Locate the cell with the specified text and output its [X, Y] center coordinate. 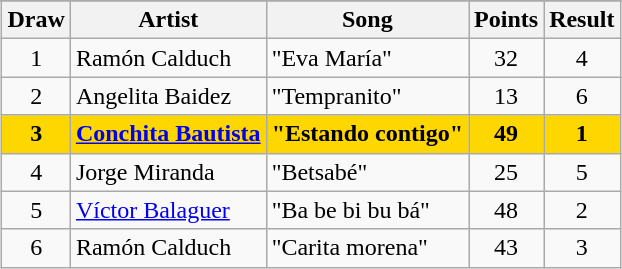
"Estando contigo" [367, 134]
Víctor Balaguer [168, 210]
25 [506, 172]
43 [506, 248]
13 [506, 96]
"Tempranito" [367, 96]
Song [367, 20]
32 [506, 58]
"Betsabé" [367, 172]
Draw [36, 20]
Result [582, 20]
"Carita morena" [367, 248]
Angelita Baidez [168, 96]
49 [506, 134]
Conchita Bautista [168, 134]
"Ba be bi bu bá" [367, 210]
48 [506, 210]
Artist [168, 20]
Points [506, 20]
Jorge Miranda [168, 172]
"Eva María" [367, 58]
